Scan for the cell matching the given text and deliver its [x, y] coordinate at center. 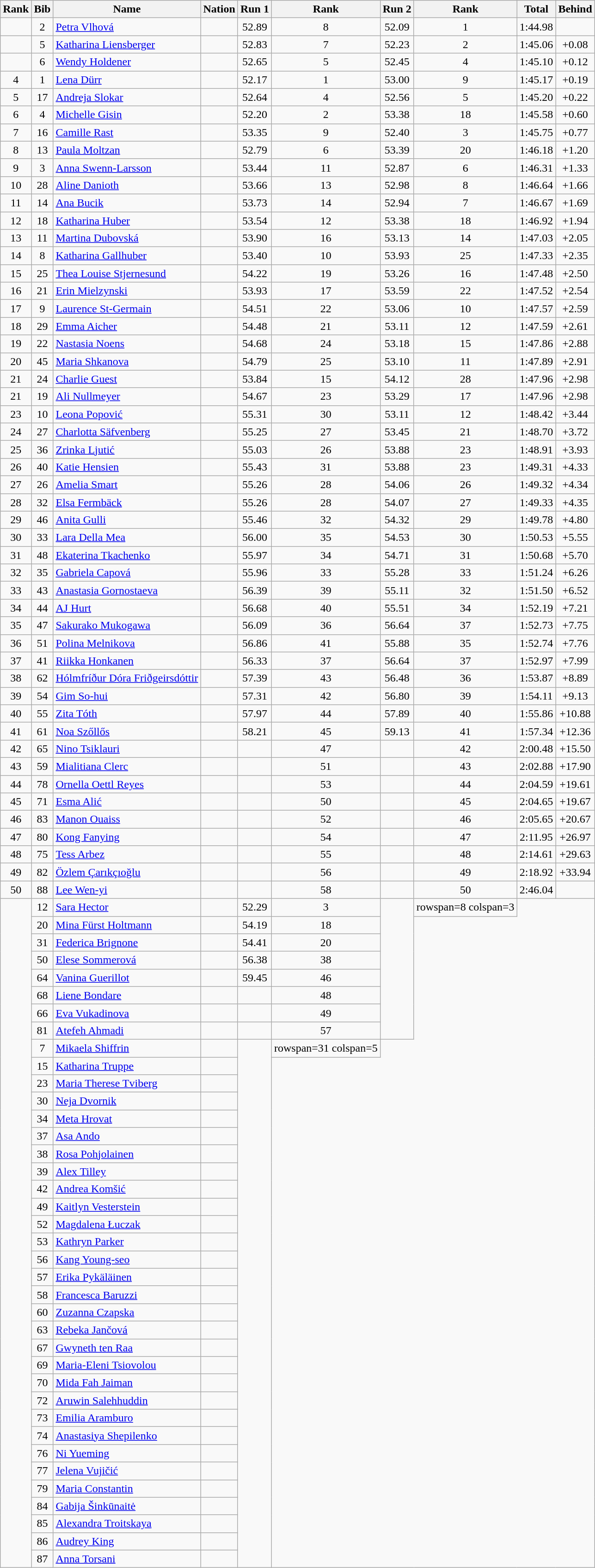
Maria Constantin [127, 1488]
+3.44 [575, 414]
Kaitlyn Vesterstein [127, 1207]
+4.35 [575, 502]
56.80 [397, 696]
Gabija Šinkūnaitė [127, 1506]
1:52.74 [536, 643]
Charlotta Säfvenberg [127, 432]
1:44.98 [536, 27]
Alex Tilley [127, 1171]
53.35 [254, 132]
+1.94 [575, 221]
2:46.04 [536, 890]
+2.91 [575, 361]
+4.33 [575, 467]
1:47.33 [536, 256]
74 [43, 1436]
54.12 [397, 379]
Leona Popović [127, 414]
+15.50 [575, 749]
1:47.57 [536, 309]
1:49.33 [536, 502]
1:47.59 [536, 326]
56.38 [254, 960]
58.21 [254, 731]
1:48.91 [536, 449]
53.73 [254, 203]
Gabriela Capová [127, 573]
53.06 [397, 309]
Aline Danioth [127, 185]
53.54 [254, 221]
53.10 [397, 361]
Magdalena Łuczak [127, 1224]
52.87 [397, 167]
+17.90 [575, 766]
Erika Pykäläinen [127, 1277]
Anna Swenn-Larsson [127, 167]
1:45.58 [536, 115]
+0.60 [575, 115]
79 [43, 1488]
1:46.31 [536, 167]
2:05.65 [536, 819]
54.71 [397, 555]
Manon Ouaiss [127, 819]
1:47.48 [536, 273]
Mida Fah Jaiman [127, 1383]
1:46.92 [536, 221]
84 [43, 1506]
+0.22 [575, 97]
88 [43, 890]
Audrey King [127, 1541]
+3.93 [575, 449]
54.32 [397, 520]
Mikaela Shiffrin [127, 1048]
78 [43, 784]
66 [43, 1013]
1:57.34 [536, 731]
Liene Bondare [127, 995]
Nation [219, 9]
Riikka Honkanen [127, 661]
Ana Bucik [127, 203]
Neja Dvornik [127, 1101]
54.67 [254, 397]
52.79 [254, 150]
55.88 [397, 643]
53.84 [254, 379]
Emilia Aramburo [127, 1418]
1:46.67 [536, 203]
Elsa Fermbäck [127, 502]
+29.63 [575, 855]
1:46.64 [536, 185]
1:54.11 [536, 696]
70 [43, 1383]
Laurence St-Germain [127, 309]
65 [43, 749]
59.13 [397, 731]
67 [43, 1348]
53.00 [397, 80]
71 [43, 802]
53.44 [254, 167]
Anita Gulli [127, 520]
Kang Young-seo [127, 1259]
Rosa Pohjolainen [127, 1154]
Run 2 [397, 9]
62 [43, 678]
Paula Moltzan [127, 150]
56.39 [254, 590]
Lee Wen-yi [127, 890]
+7.76 [575, 643]
53.66 [254, 185]
AJ Hurt [127, 608]
52.17 [254, 80]
Zita Tóth [127, 713]
1:47.86 [536, 344]
2:18.92 [536, 872]
1:45.20 [536, 97]
52.64 [254, 97]
53.18 [397, 344]
+1.66 [575, 185]
+6.52 [575, 590]
1:47.52 [536, 291]
+10.88 [575, 713]
+1.33 [575, 167]
63 [43, 1330]
55.51 [397, 608]
Bib [43, 9]
+7.75 [575, 626]
Katie Hensien [127, 467]
56.33 [254, 661]
Lena Dürr [127, 80]
52.83 [254, 44]
54.53 [397, 538]
+2.35 [575, 256]
+4.80 [575, 520]
56.68 [254, 608]
1:48.70 [536, 432]
53.29 [397, 397]
+0.08 [575, 44]
Maria-Eleni Tsiovolou [127, 1365]
Aruwin Salehhuddin [127, 1401]
Behind [575, 9]
Anastasia Gornostaeva [127, 590]
1:48.42 [536, 414]
Andreja Slokar [127, 97]
Mina Fürst Holtmann [127, 925]
53.90 [254, 238]
Katharina Gallhuber [127, 256]
Lara Della Mea [127, 538]
52.23 [397, 44]
54.68 [254, 344]
1:45.10 [536, 62]
54.06 [397, 484]
+1.20 [575, 150]
53.40 [254, 256]
Andrea Komšić [127, 1189]
53.13 [397, 238]
1:49.31 [536, 467]
1:45.75 [536, 132]
76 [43, 1453]
Maria Therese Tviberg [127, 1084]
+8.89 [575, 678]
55.96 [254, 573]
Atefeh Ahmadi [127, 1030]
1:45.17 [536, 80]
+26.97 [575, 837]
54.41 [254, 942]
53.45 [397, 432]
1:49.32 [536, 484]
+1.69 [575, 203]
Total [536, 9]
73 [43, 1418]
57.97 [254, 713]
1:52.97 [536, 661]
52.45 [397, 62]
+5.55 [575, 538]
Tess Arbez [127, 855]
55.28 [397, 573]
Polina Melnikova [127, 643]
Asa Ando [127, 1136]
Federica Brignone [127, 942]
2:04.65 [536, 802]
+0.19 [575, 80]
+2.88 [575, 344]
54.22 [254, 273]
1:55.86 [536, 713]
+7.21 [575, 608]
Alexandra Troitskaya [127, 1524]
Özlem Çarıkçıoğlu [127, 872]
Jelena Vujičić [127, 1471]
68 [43, 995]
57.31 [254, 696]
2:00.48 [536, 749]
2:04.59 [536, 784]
1:51.24 [536, 573]
+2.05 [575, 238]
+19.67 [575, 802]
Hólmfríður Dóra Friðgeirsdóttir [127, 678]
Anna Torsani [127, 1559]
Nino Tsiklauri [127, 749]
Katharina Liensberger [127, 44]
55.46 [254, 520]
86 [43, 1541]
+0.77 [575, 132]
52.89 [254, 27]
80 [43, 837]
56.00 [254, 538]
Sara Hector [127, 907]
Meta Hrovat [127, 1119]
Michelle Gisin [127, 115]
52.56 [397, 97]
Katharina Truppe [127, 1066]
54.51 [254, 309]
54.19 [254, 925]
1:47.03 [536, 238]
57.39 [254, 678]
Ali Nullmeyer [127, 397]
+4.34 [575, 484]
1:49.78 [536, 520]
83 [43, 819]
+5.70 [575, 555]
Ornella Oettl Reyes [127, 784]
Zuzanna Czapska [127, 1312]
1:46.18 [536, 150]
53.59 [397, 291]
+7.99 [575, 661]
52.40 [397, 132]
1:51.50 [536, 590]
Erin Mielzynski [127, 291]
+20.67 [575, 819]
Vanina Guerillot [127, 978]
Amelia Smart [127, 484]
56.48 [397, 678]
1:50.68 [536, 555]
+19.61 [575, 784]
69 [43, 1365]
Charlie Guest [127, 379]
64 [43, 978]
+33.94 [575, 872]
Ekaterina Tkachenko [127, 555]
55.25 [254, 432]
81 [43, 1030]
52.98 [397, 185]
52.09 [397, 27]
+0.12 [575, 62]
Kathryn Parker [127, 1242]
Camille Rast [127, 132]
55.03 [254, 449]
55.11 [397, 590]
Sakurako Mukogawa [127, 626]
Noa Szőllős [127, 731]
2:14.61 [536, 855]
87 [43, 1559]
53.39 [397, 150]
54.07 [397, 502]
+2.61 [575, 326]
55.97 [254, 555]
77 [43, 1471]
+2.54 [575, 291]
Gim So-hui [127, 696]
rowspan=31 colspan=5 [325, 1048]
57.89 [397, 713]
Name [127, 9]
Eva Vukadinova [127, 1013]
+2.59 [575, 309]
52.94 [397, 203]
72 [43, 1401]
1:53.87 [536, 678]
Rebeka Jančová [127, 1330]
Gwyneth ten Raa [127, 1348]
1:50.53 [536, 538]
1:45.06 [536, 44]
Petra Vlhová [127, 27]
52.20 [254, 115]
Ni Yueming [127, 1453]
Nastasia Noens [127, 344]
52.65 [254, 62]
1:52.73 [536, 626]
+9.13 [575, 696]
+6.26 [575, 573]
52.29 [254, 907]
60 [43, 1312]
82 [43, 872]
55.43 [254, 467]
Thea Louise Stjernesund [127, 273]
Anastasiya Shepilenko [127, 1436]
Zrinka Ljutić [127, 449]
53.26 [397, 273]
+2.50 [575, 273]
Esma Alić [127, 802]
1:52.19 [536, 608]
2:11.95 [536, 837]
Run 1 [254, 9]
2:02.88 [536, 766]
54.48 [254, 326]
Maria Shkanova [127, 361]
rowspan=8 colspan=3 [465, 907]
+12.36 [575, 731]
Martina Dubovská [127, 238]
Elese Sommerová [127, 960]
Kong Fanying [127, 837]
+3.72 [575, 432]
Katharina Huber [127, 221]
56.09 [254, 626]
Wendy Holdener [127, 62]
1:47.89 [536, 361]
Francesca Baruzzi [127, 1295]
Mialitiana Clerc [127, 766]
Emma Aicher [127, 326]
59.45 [254, 978]
85 [43, 1524]
54.79 [254, 361]
75 [43, 855]
61 [43, 731]
56.86 [254, 643]
55.31 [254, 414]
59 [43, 766]
